Capture the cell that displays the provided text and extract its (X, Y) central coordinate. 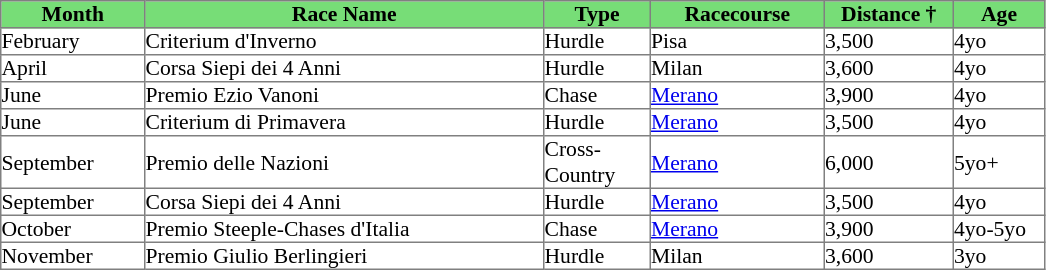
Pisa (737, 42)
Month (73, 14)
Cross-Country (597, 162)
Premio delle Nazioni (344, 162)
5yo+ (999, 162)
6,000 (888, 162)
Race Name (344, 14)
Criterium di Primavera (344, 122)
October (73, 228)
Premio Giulio Berlingieri (344, 256)
Distance † (888, 14)
Racecourse (737, 14)
Type (597, 14)
Age (999, 14)
February (73, 42)
4yo-5yo (999, 228)
November (73, 256)
Criterium d'Inverno (344, 42)
3yo (999, 256)
Premio Ezio Vanoni (344, 96)
Premio Steeple-Chases d'Italia (344, 228)
April (73, 68)
